Find where the given text appears and provide that cell's center as [X, Y] coordinate. 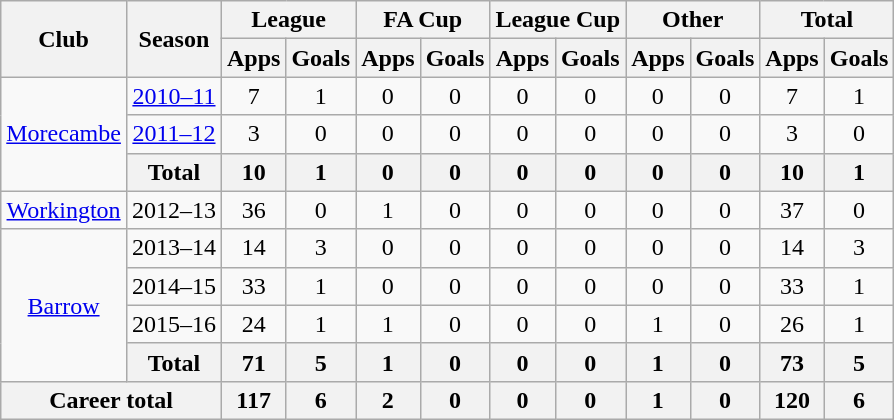
24 [253, 324]
League [288, 20]
117 [253, 400]
2011–12 [174, 134]
Career total [112, 400]
36 [253, 210]
2015–16 [174, 324]
2 [388, 400]
Barrow [64, 305]
2012–13 [174, 210]
Workington [64, 210]
2014–15 [174, 286]
2013–14 [174, 248]
Club [64, 39]
73 [792, 362]
2010–11 [174, 96]
Other [693, 20]
26 [792, 324]
Morecambe [64, 134]
71 [253, 362]
37 [792, 210]
League Cup [558, 20]
120 [792, 400]
FA Cup [423, 20]
Season [174, 39]
